Identify which cell holds the provided text, then report its [x, y] central coordinate. 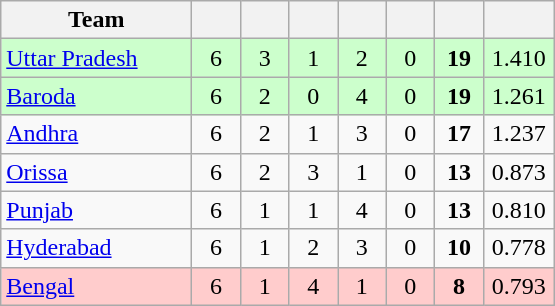
1.261 [518, 96]
Uttar Pradesh [96, 58]
0.778 [518, 248]
0.793 [518, 286]
Andhra [96, 134]
1.410 [518, 58]
10 [460, 248]
Baroda [96, 96]
1.237 [518, 134]
Hyderabad [96, 248]
Team [96, 20]
0.873 [518, 172]
Punjab [96, 210]
8 [460, 286]
Bengal [96, 286]
0.810 [518, 210]
17 [460, 134]
Orissa [96, 172]
